Locate the cell with the specified text and output its (X, Y) center coordinate. 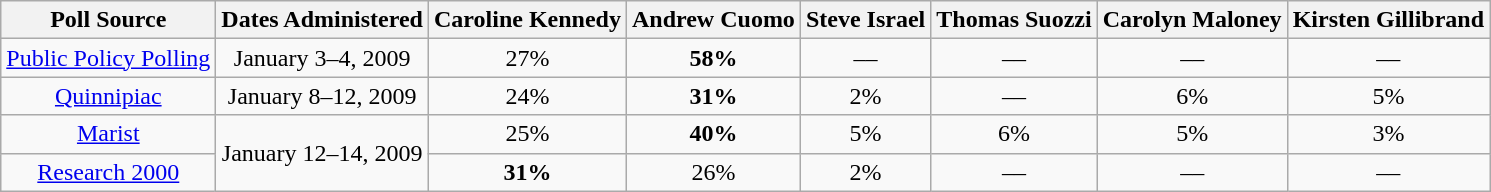
Quinnipiac (108, 96)
Steve Israel (865, 20)
58% (713, 58)
January 8–12, 2009 (322, 96)
26% (713, 172)
Research 2000 (108, 172)
40% (713, 134)
Dates Administered (322, 20)
Marist (108, 134)
Thomas Suozzi (1014, 20)
Carolyn Maloney (1192, 20)
Andrew Cuomo (713, 20)
27% (527, 58)
25% (527, 134)
January 3–4, 2009 (322, 58)
Kirsten Gillibrand (1388, 20)
Poll Source (108, 20)
Caroline Kennedy (527, 20)
24% (527, 96)
January 12–14, 2009 (322, 153)
3% (1388, 134)
Public Policy Polling (108, 58)
